From the cell containing the given text, extract its center point as [X, Y] coordinate. 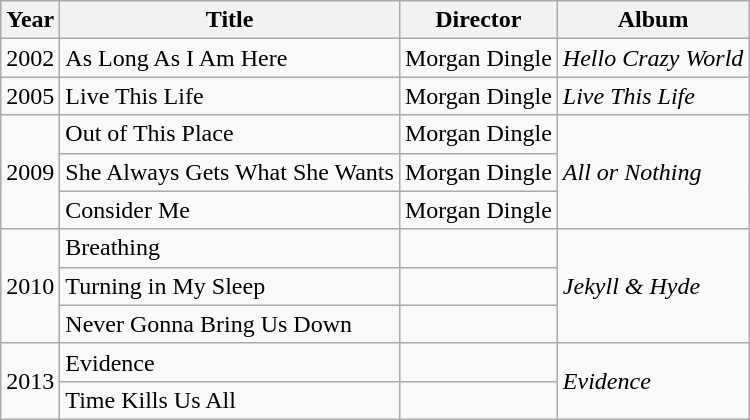
Jekyll & Hyde [653, 286]
2013 [30, 381]
Year [30, 20]
Hello Crazy World [653, 58]
She Always Gets What She Wants [230, 172]
Breathing [230, 248]
2002 [30, 58]
As Long As I Am Here [230, 58]
Turning in My Sleep [230, 286]
2005 [30, 96]
2010 [30, 286]
Out of This Place [230, 134]
Never Gonna Bring Us Down [230, 324]
Time Kills Us All [230, 400]
2009 [30, 172]
All or Nothing [653, 172]
Consider Me [230, 210]
Director [478, 20]
Album [653, 20]
Title [230, 20]
